From the cell containing the given text, extract its center point as (X, Y) coordinate. 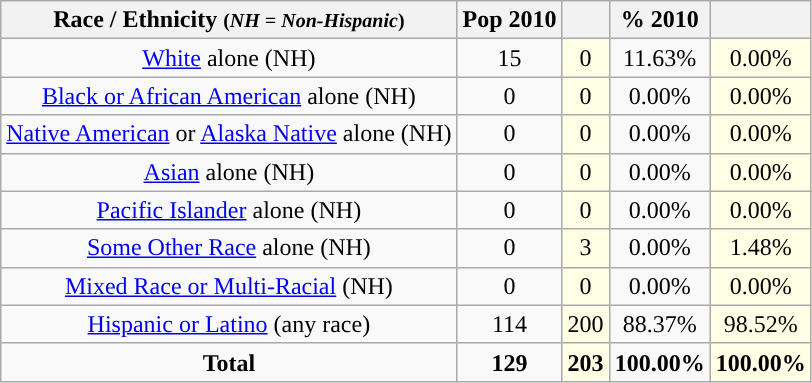
Some Other Race alone (NH) (229, 248)
Mixed Race or Multi-Racial (NH) (229, 286)
88.37% (660, 324)
Native American or Alaska Native alone (NH) (229, 134)
Race / Ethnicity (NH = Non-Hispanic) (229, 20)
Black or African American alone (NH) (229, 96)
3 (586, 248)
98.52% (760, 324)
129 (510, 362)
1.48% (760, 248)
114 (510, 324)
% 2010 (660, 20)
Pacific Islander alone (NH) (229, 210)
Pop 2010 (510, 20)
203 (586, 362)
White alone (NH) (229, 58)
Hispanic or Latino (any race) (229, 324)
Total (229, 362)
200 (586, 324)
15 (510, 58)
Asian alone (NH) (229, 172)
11.63% (660, 58)
